Return the (x, y) coordinate for the center point of the cell that contains the specified text.  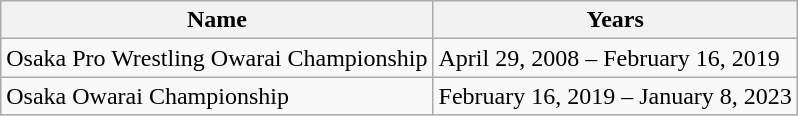
April 29, 2008 – February 16, 2019 (615, 58)
Years (615, 20)
Osaka Owarai Championship (217, 96)
Osaka Pro Wrestling Owarai Championship (217, 58)
February 16, 2019 – January 8, 2023 (615, 96)
Name (217, 20)
